Provide the (x, y) coordinate of the cell's center where the given text is located.  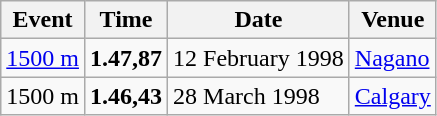
1.46,43 (126, 96)
Time (126, 20)
Calgary (392, 96)
1.47,87 (126, 58)
Venue (392, 20)
Nagano (392, 58)
Event (43, 20)
12 February 1998 (259, 58)
28 March 1998 (259, 96)
Date (259, 20)
